Search for the cell housing the specified text and yield its [x, y] center coordinate. 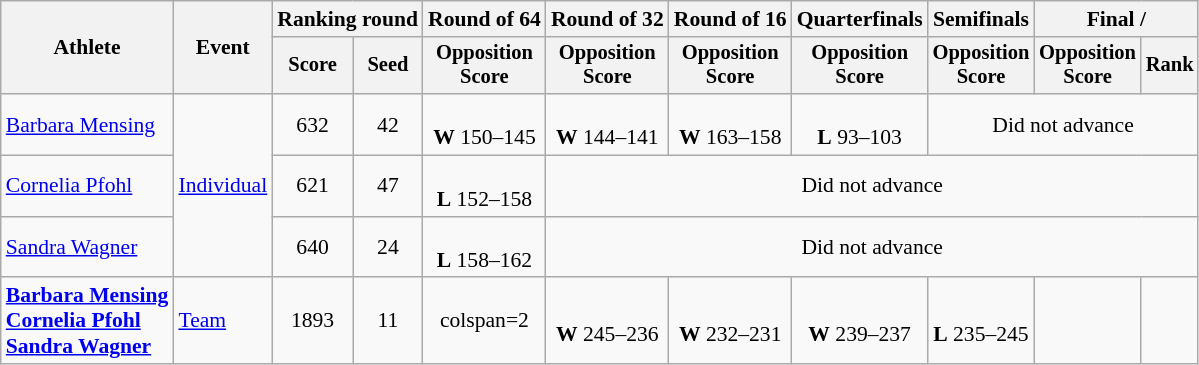
Score [312, 66]
621 [312, 186]
Final / [1116, 19]
Ranking round [348, 19]
W 163–158 [730, 124]
W 144–141 [608, 124]
Barbara MensingCornelia PfohlSandra Wagner [88, 322]
L 235–245 [982, 322]
Cornelia Pfohl [88, 186]
W 150–145 [484, 124]
L 152–158 [484, 186]
W 232–231 [730, 322]
Rank [1170, 66]
24 [388, 248]
Athlete [88, 48]
W 239–237 [860, 322]
Round of 16 [730, 19]
Sandra Wagner [88, 248]
Round of 64 [484, 19]
Event [222, 48]
L 158–162 [484, 248]
Barbara Mensing [88, 124]
Quarterfinals [860, 19]
640 [312, 248]
1893 [312, 322]
colspan=2 [484, 322]
Round of 32 [608, 19]
Team [222, 322]
L 93–103 [860, 124]
W 245–236 [608, 322]
11 [388, 322]
Seed [388, 66]
42 [388, 124]
632 [312, 124]
47 [388, 186]
Semifinals [982, 19]
Individual [222, 186]
